Output the (X, Y) coordinate of the center of the cell containing the given text.  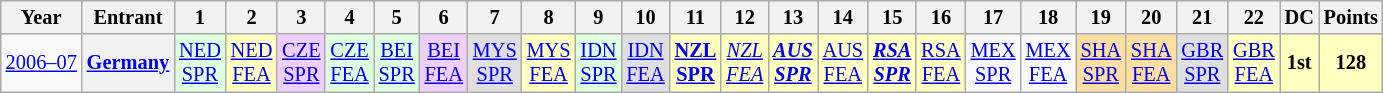
Year (42, 17)
NZLFEA (744, 63)
CZESPR (301, 63)
GBRFEA (1254, 63)
6 (444, 17)
7 (495, 17)
IDNFEA (645, 63)
10 (645, 17)
RSAFEA (940, 63)
IDNSPR (599, 63)
15 (892, 17)
Points (1351, 17)
4 (349, 17)
9 (599, 17)
NEDFEA (252, 63)
NEDSPR (200, 63)
22 (1254, 17)
MYSFEA (549, 63)
19 (1101, 17)
1 (200, 17)
BEIFEA (444, 63)
128 (1351, 63)
13 (792, 17)
14 (843, 17)
3 (301, 17)
2 (252, 17)
MEXSPR (994, 63)
8 (549, 17)
16 (940, 17)
DC (1300, 17)
17 (994, 17)
GBRSPR (1202, 63)
12 (744, 17)
NZLSPR (696, 63)
AUSSPR (792, 63)
18 (1048, 17)
AUSFEA (843, 63)
MEXFEA (1048, 63)
Entrant (128, 17)
2006–07 (42, 63)
20 (1151, 17)
SHAFEA (1151, 63)
RSASPR (892, 63)
5 (397, 17)
11 (696, 17)
SHASPR (1101, 63)
MYSSPR (495, 63)
1st (1300, 63)
BEISPR (397, 63)
CZEFEA (349, 63)
21 (1202, 17)
Germany (128, 63)
